Return the [x, y] coordinate for the center point of the cell that contains the specified text.  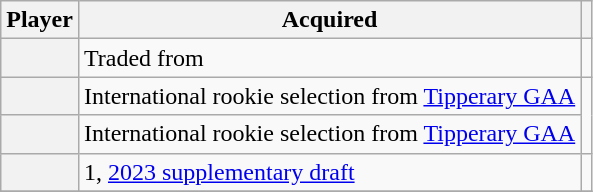
Player [40, 20]
1, 2023 supplementary draft [329, 172]
Traded from [329, 58]
Acquired [329, 20]
